For the text-containing cell, return its midpoint in (X, Y) coordinate format. 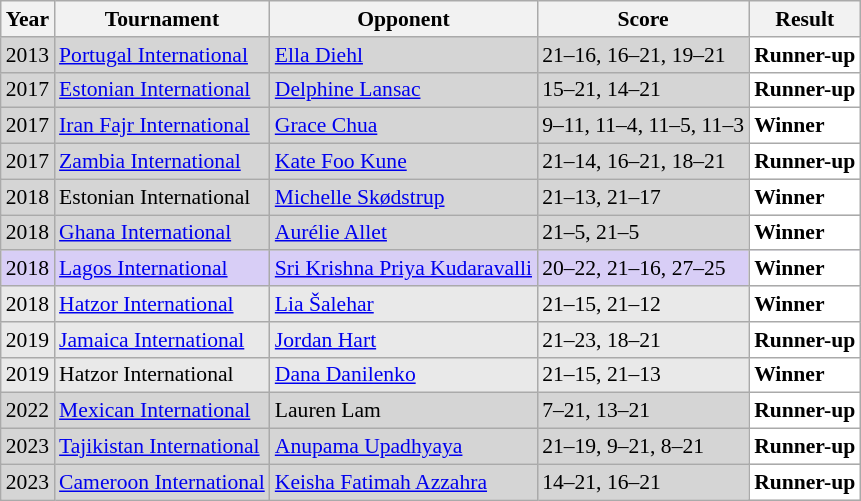
7–21, 13–21 (643, 411)
Year (28, 19)
Lia Šalehar (404, 304)
Michelle Skødstrup (404, 197)
Score (643, 19)
9–11, 11–4, 11–5, 11–3 (643, 126)
21–15, 21–12 (643, 304)
21–23, 18–21 (643, 340)
Iran Fajr International (162, 126)
Dana Danilenko (404, 375)
Lauren Lam (404, 411)
Sri Krishna Priya Kudaravalli (404, 269)
14–21, 16–21 (643, 482)
20–22, 21–16, 27–25 (643, 269)
21–14, 16–21, 18–21 (643, 162)
Lagos International (162, 269)
Zambia International (162, 162)
21–5, 21–5 (643, 233)
21–13, 21–17 (643, 197)
Jamaica International (162, 340)
21–19, 9–21, 8–21 (643, 447)
Ella Diehl (404, 55)
2013 (28, 55)
Delphine Lansac (404, 90)
Jordan Hart (404, 340)
2022 (28, 411)
Grace Chua (404, 126)
Anupama Upadhyaya (404, 447)
21–16, 16–21, 19–21 (643, 55)
Aurélie Allet (404, 233)
Cameroon International (162, 482)
Portugal International (162, 55)
21–15, 21–13 (643, 375)
Opponent (404, 19)
Ghana International (162, 233)
Kate Foo Kune (404, 162)
Mexican International (162, 411)
Result (804, 19)
15–21, 14–21 (643, 90)
Tajikistan International (162, 447)
Tournament (162, 19)
Keisha Fatimah Azzahra (404, 482)
